Capture the cell that displays the provided text and extract its (X, Y) central coordinate. 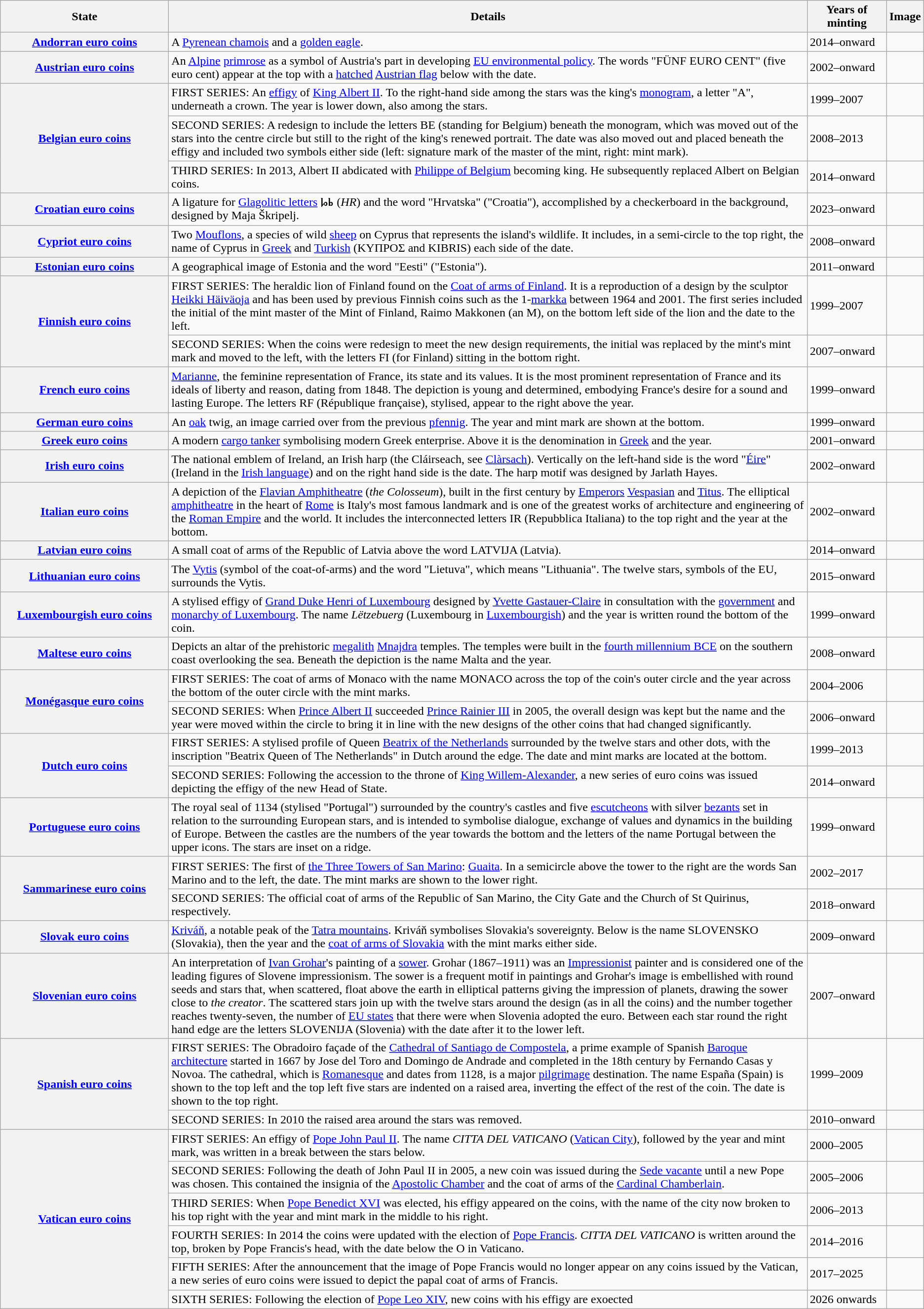
Image (905, 17)
French euro coins (85, 389)
Spanish euro coins (85, 1084)
2017–2025 (847, 1273)
Estonian euro coins (85, 267)
2018–onward (847, 904)
Latvian euro coins (85, 550)
Italian euro coins (85, 511)
Finnish euro coins (85, 321)
Details (488, 17)
2006–onward (847, 718)
2001–onward (847, 441)
Maltese euro coins (85, 654)
2005–2006 (847, 1178)
German euro coins (85, 422)
2006–2013 (847, 1209)
Croatian euro coins (85, 209)
SECOND SERIES: In 2010 the raised area around the stars was removed. (488, 1120)
2004–2006 (847, 685)
Vatican euro coins (85, 1219)
Greek euro coins (85, 441)
Dutch euro coins (85, 766)
Monégasque euro coins (85, 701)
A geographical image of Estonia and the word "Eesti" ("Estonia"). (488, 267)
Portuguese euro coins (85, 827)
A Pyrenean chamois and a golden eagle. (488, 42)
THIRD SERIES: In 2013, Albert II abdicated with Philippe of Belgium becoming king. He subsequently replaced Albert on Belgian coins. (488, 177)
SECOND SERIES: The official coat of arms of the Republic of San Marino, the City Gate and the Church of St Quirinus, respectively. (488, 904)
Slovenian euro coins (85, 995)
2010–onward (847, 1120)
Austrian euro coins (85, 67)
2009–onward (847, 937)
Lithuanian euro coins (85, 576)
Luxembourgish euro coins (85, 615)
2002–2017 (847, 873)
Cypriot euro coins (85, 241)
1999–2009 (847, 1075)
2015–onward (847, 576)
A small coat of arms of the Republic of Latvia above the word LATVIJA (Latvia). (488, 550)
2011–onward (847, 267)
Slovak euro coins (85, 937)
Sammarinese euro coins (85, 888)
2014–2016 (847, 1242)
The Vytis (symbol of the coat-of-arms) and the word "Lietuva", which means "Lithuania". The twelve stars, symbols of the EU, surrounds the Vytis. (488, 576)
Years of minting (847, 17)
2008–2013 (847, 138)
An oak twig, an image carried over from the previous pfennig. The year and mint mark are shown at the bottom. (488, 422)
SIXTH SERIES: Following the election of Pope Leo XIV, new coins with his effigy are exoected (488, 1299)
Andorran euro coins (85, 42)
2026 onwards (847, 1299)
State (85, 17)
2000–2005 (847, 1145)
Irish euro coins (85, 466)
2023–onward (847, 209)
Belgian euro coins (85, 138)
1999–2013 (847, 749)
A modern cargo tanker symbolising modern Greek enterprise. Above it is the denomination in Greek and the year. (488, 441)
